Detect which cell encompasses the target text, then output its [x, y] center coordinate. 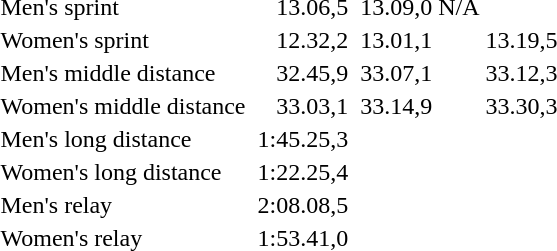
12.32,2 [303, 40]
33.07,1 [396, 73]
32.45,9 [303, 73]
13.01,1 [396, 40]
1:45.25,3 [303, 139]
33.03,1 [303, 106]
1:22.25,4 [303, 172]
33.14,9 [396, 106]
2:08.08,5 [303, 205]
